Scan for the cell matching the given text and deliver its [X, Y] coordinate at center. 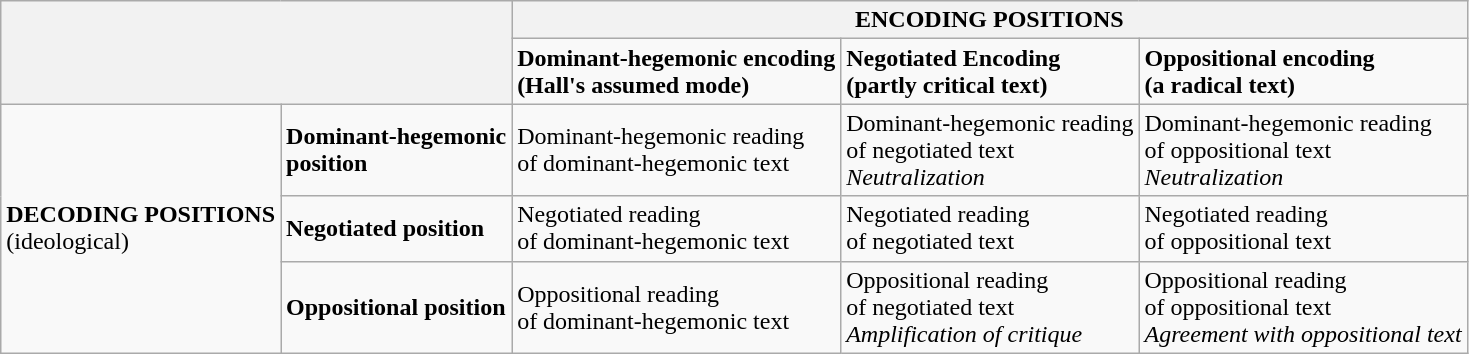
Oppositional readingof negotiated text Amplification of critique [990, 307]
Dominant-hegemonic encoding(Hall's assumed mode) [676, 72]
Dominant-hegemonic readingof dominant-hegemonic text [676, 150]
Negotiated readingof negotiated text [990, 228]
Negotiated readingof oppositional text [1303, 228]
Dominant-hegemonicposition [396, 150]
DECODING POSITIONS(ideological) [141, 228]
Dominant-hegemonic readingof negotiated text Neutralization [990, 150]
Negotiated position [396, 228]
Negotiated readingof dominant-hegemonic text [676, 228]
ENCODING POSITIONS [990, 20]
Dominant-hegemonic readingof oppositional text Neutralization [1303, 150]
Negotiated Encoding(partly critical text) [990, 72]
Oppositional readingof dominant-hegemonic text [676, 307]
Oppositional readingof oppositional text Agreement with oppositional text [1303, 307]
Oppositional position [396, 307]
Oppositional encoding(a radical text) [1303, 72]
